Identify which cell holds the provided text, then report its [x, y] central coordinate. 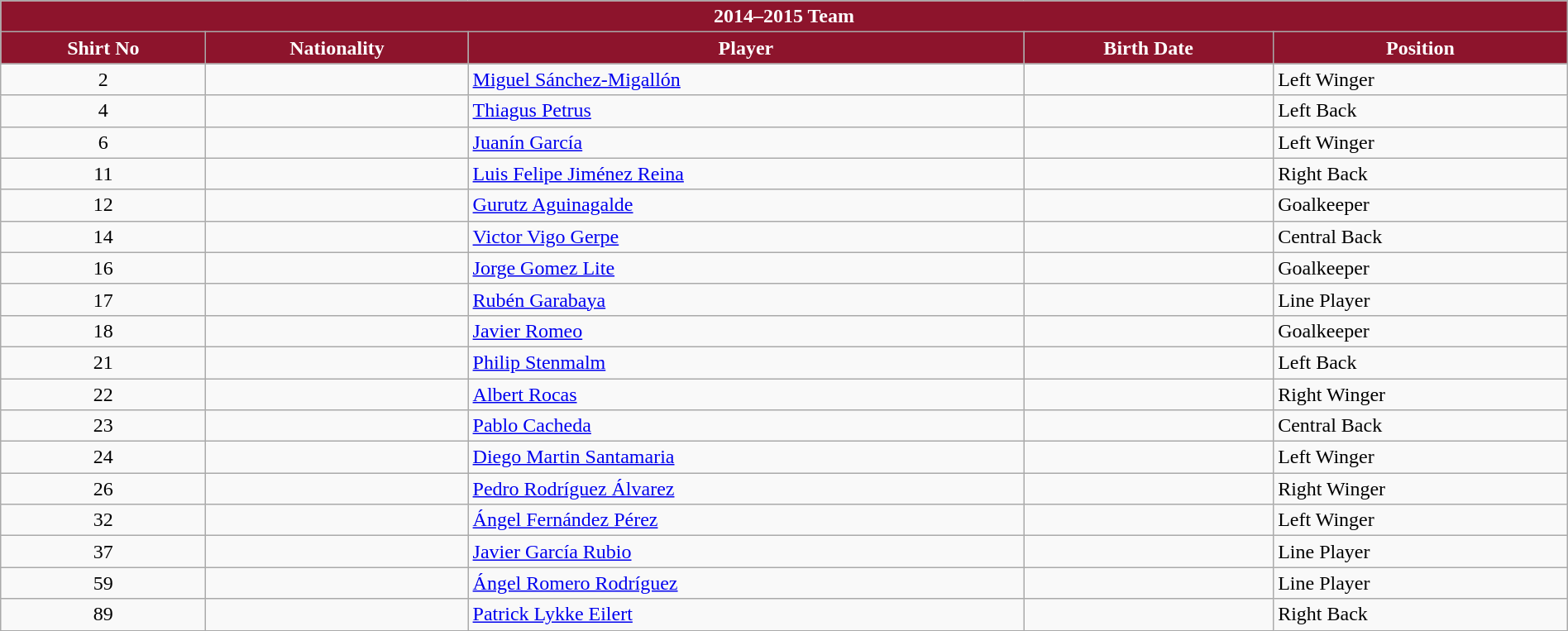
Javier Romeo [746, 331]
Shirt No [103, 48]
6 [103, 142]
Javier García Rubio [746, 552]
Ángel Romero Rodríguez [746, 583]
24 [103, 457]
Position [1421, 48]
37 [103, 552]
Rubén Garabaya [746, 299]
2 [103, 79]
17 [103, 299]
26 [103, 489]
Victor Vigo Gerpe [746, 237]
Pablo Cacheda [746, 426]
16 [103, 268]
11 [103, 174]
18 [103, 331]
14 [103, 237]
Diego Martin Santamaria [746, 457]
21 [103, 362]
Philip Stenmalm [746, 362]
59 [103, 583]
Miguel Sánchez-Migallón [746, 79]
32 [103, 520]
Pedro Rodríguez Álvarez [746, 489]
Juanín García [746, 142]
89 [103, 614]
Ángel Fernández Pérez [746, 520]
23 [103, 426]
12 [103, 205]
Player [746, 48]
Thiagus Petrus [746, 111]
Nationality [337, 48]
4 [103, 111]
Birth Date [1149, 48]
Gurutz Aguinagalde [746, 205]
Patrick Lykke Eilert [746, 614]
2014–2015 Team [784, 17]
22 [103, 394]
Albert Rocas [746, 394]
Jorge Gomez Lite [746, 268]
Luis Felipe Jiménez Reina [746, 174]
